Determine the [X, Y] coordinate at the center of the cell enclosing the given text.  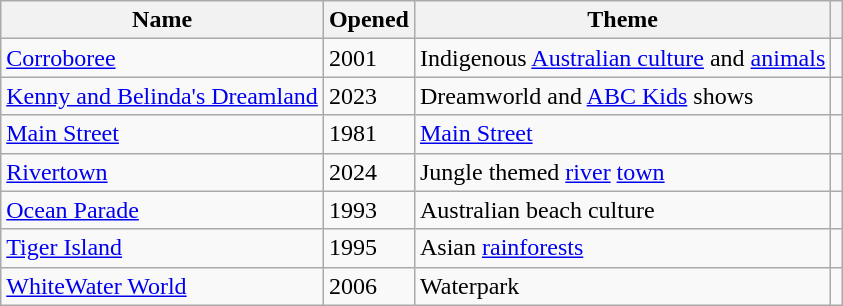
1981 [368, 134]
Corroboree [162, 58]
2006 [368, 286]
2023 [368, 96]
2024 [368, 172]
Name [162, 20]
WhiteWater World [162, 286]
Ocean Parade [162, 210]
1995 [368, 248]
Tiger Island [162, 248]
Jungle themed river town [622, 172]
Waterpark [622, 286]
Australian beach culture [622, 210]
Kenny and Belinda's Dreamland [162, 96]
Theme [622, 20]
Asian rainforests [622, 248]
Rivertown [162, 172]
1993 [368, 210]
Indigenous Australian culture and animals [622, 58]
Dreamworld and ABC Kids shows [622, 96]
2001 [368, 58]
Opened [368, 20]
